Provide the [x, y] coordinate of the cell's center where the given text is located.  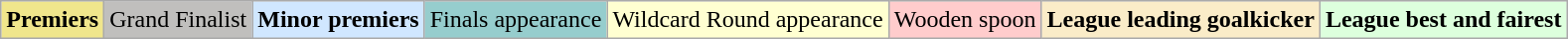
Wooden spoon [965, 20]
Grand Finalist [179, 20]
Wildcard Round appearance [747, 20]
Minor premiers [338, 20]
League leading goalkicker [1180, 20]
League best and fairest [1443, 20]
Premiers [53, 20]
Finals appearance [516, 20]
